Extract the [x, y] coordinate from the center of the cell holding the provided text.  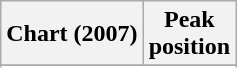
Chart (2007) [72, 34]
Peak position [189, 34]
